Return [X, Y] of the center of cell containing provided text 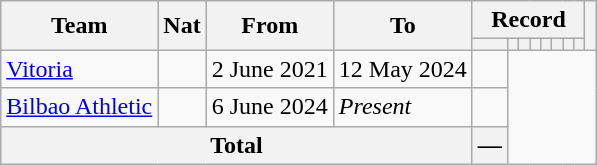
12 May 2024 [402, 69]
Total [237, 145]
Bilbao Athletic [80, 107]
Team [80, 26]
Nat [182, 26]
6 June 2024 [270, 107]
From [270, 26]
Vitoria [80, 69]
To [402, 26]
Present [402, 107]
— [490, 145]
Record [528, 20]
2 June 2021 [270, 69]
